Determine the [x, y] coordinate at the center of the cell enclosing the given text.  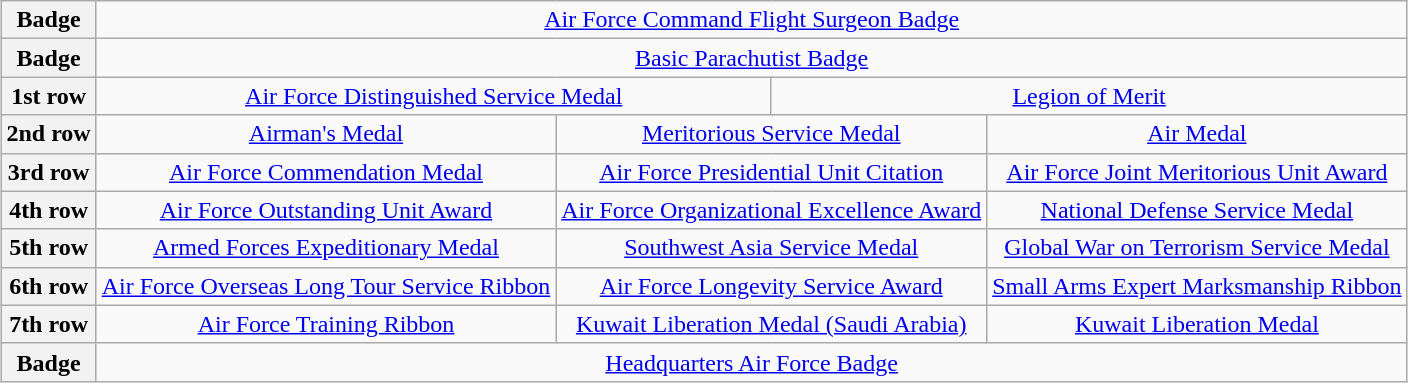
Kuwait Liberation Medal (Saudi Arabia) [772, 324]
Air Force Commendation Medal [326, 172]
Air Force Presidential Unit Citation [772, 172]
Basic Parachutist Badge [752, 58]
Headquarters Air Force Badge [752, 362]
Air Force Longevity Service Award [772, 286]
Air Force Outstanding Unit Award [326, 210]
Air Force Command Flight Surgeon Badge [752, 20]
Air Force Organizational Excellence Award [772, 210]
Air Force Training Ribbon [326, 324]
Meritorious Service Medal [772, 134]
4th row [48, 210]
1st row [48, 96]
5th row [48, 248]
Air Force Distinguished Service Medal [434, 96]
3rd row [48, 172]
7th row [48, 324]
Air Force Joint Meritorious Unit Award [1197, 172]
Legion of Merit [1089, 96]
2nd row [48, 134]
Airman's Medal [326, 134]
National Defense Service Medal [1197, 210]
Armed Forces Expeditionary Medal [326, 248]
Air Medal [1197, 134]
Kuwait Liberation Medal [1197, 324]
Air Force Overseas Long Tour Service Ribbon [326, 286]
Southwest Asia Service Medal [772, 248]
Global War on Terrorism Service Medal [1197, 248]
Small Arms Expert Marksmanship Ribbon [1197, 286]
6th row [48, 286]
